Scan for the cell matching the given text and deliver its [x, y] coordinate at center. 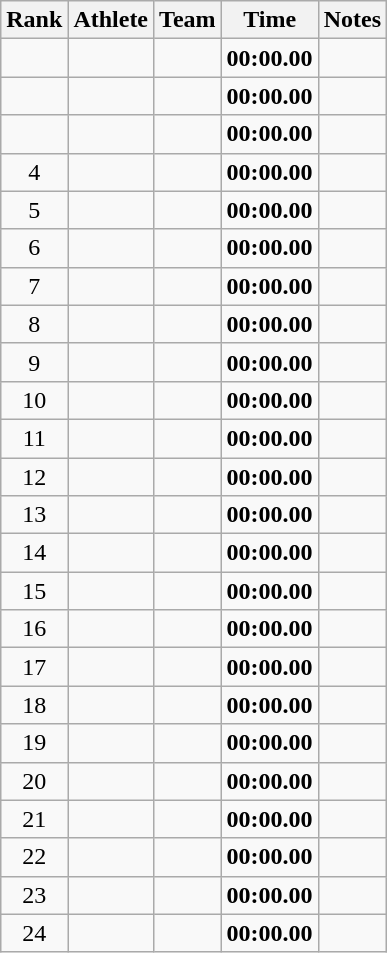
Team [188, 20]
7 [34, 286]
23 [34, 895]
Notes [352, 20]
15 [34, 591]
21 [34, 819]
11 [34, 438]
16 [34, 629]
Athlete [111, 20]
22 [34, 857]
8 [34, 324]
5 [34, 210]
17 [34, 667]
10 [34, 400]
19 [34, 743]
12 [34, 477]
Time [270, 20]
18 [34, 705]
13 [34, 515]
24 [34, 933]
Rank [34, 20]
4 [34, 172]
9 [34, 362]
20 [34, 781]
6 [34, 248]
14 [34, 553]
